Determine the [x, y] coordinate at the center of the cell enclosing the given text.  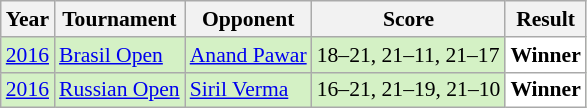
16–21, 21–19, 21–10 [409, 90]
Brasil Open [120, 55]
Year [28, 19]
Tournament [120, 19]
18–21, 21–11, 21–17 [409, 55]
Score [409, 19]
Result [546, 19]
Anand Pawar [248, 55]
Opponent [248, 19]
Russian Open [120, 90]
Siril Verma [248, 90]
